Detect which cell encompasses the target text, then output its (x, y) center coordinate. 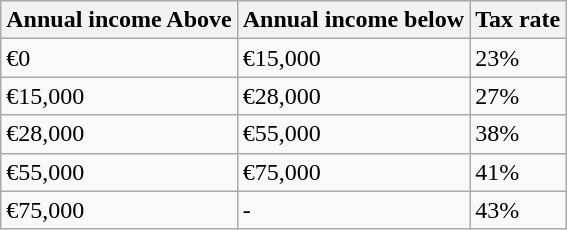
43% (518, 210)
38% (518, 134)
Annual income below (353, 20)
Annual income Above (119, 20)
- (353, 210)
Tax rate (518, 20)
€0 (119, 58)
27% (518, 96)
41% (518, 172)
23% (518, 58)
